Output the (x, y) coordinate of the center of the cell containing the given text.  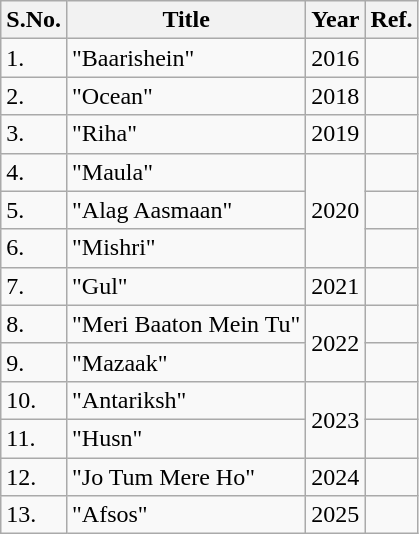
"Jo Tum Mere Ho" (186, 477)
"Husn" (186, 438)
2019 (336, 134)
8. (34, 324)
1. (34, 58)
10. (34, 400)
"Antariksh" (186, 400)
2023 (336, 419)
2018 (336, 96)
2025 (336, 515)
"Mishri" (186, 248)
3. (34, 134)
"Alag Aasmaan" (186, 210)
"Baarishein" (186, 58)
"Ocean" (186, 96)
2021 (336, 286)
"Afsos" (186, 515)
"Meri Baaton Mein Tu" (186, 324)
12. (34, 477)
2024 (336, 477)
Year (336, 20)
2020 (336, 210)
S.No. (34, 20)
13. (34, 515)
Title (186, 20)
"Mazaak" (186, 362)
2. (34, 96)
4. (34, 172)
"Gul" (186, 286)
6. (34, 248)
2022 (336, 343)
7. (34, 286)
Ref. (392, 20)
9. (34, 362)
2016 (336, 58)
"Maula" (186, 172)
5. (34, 210)
11. (34, 438)
"Riha" (186, 134)
